For the text-containing cell, return its midpoint in [X, Y] coordinate format. 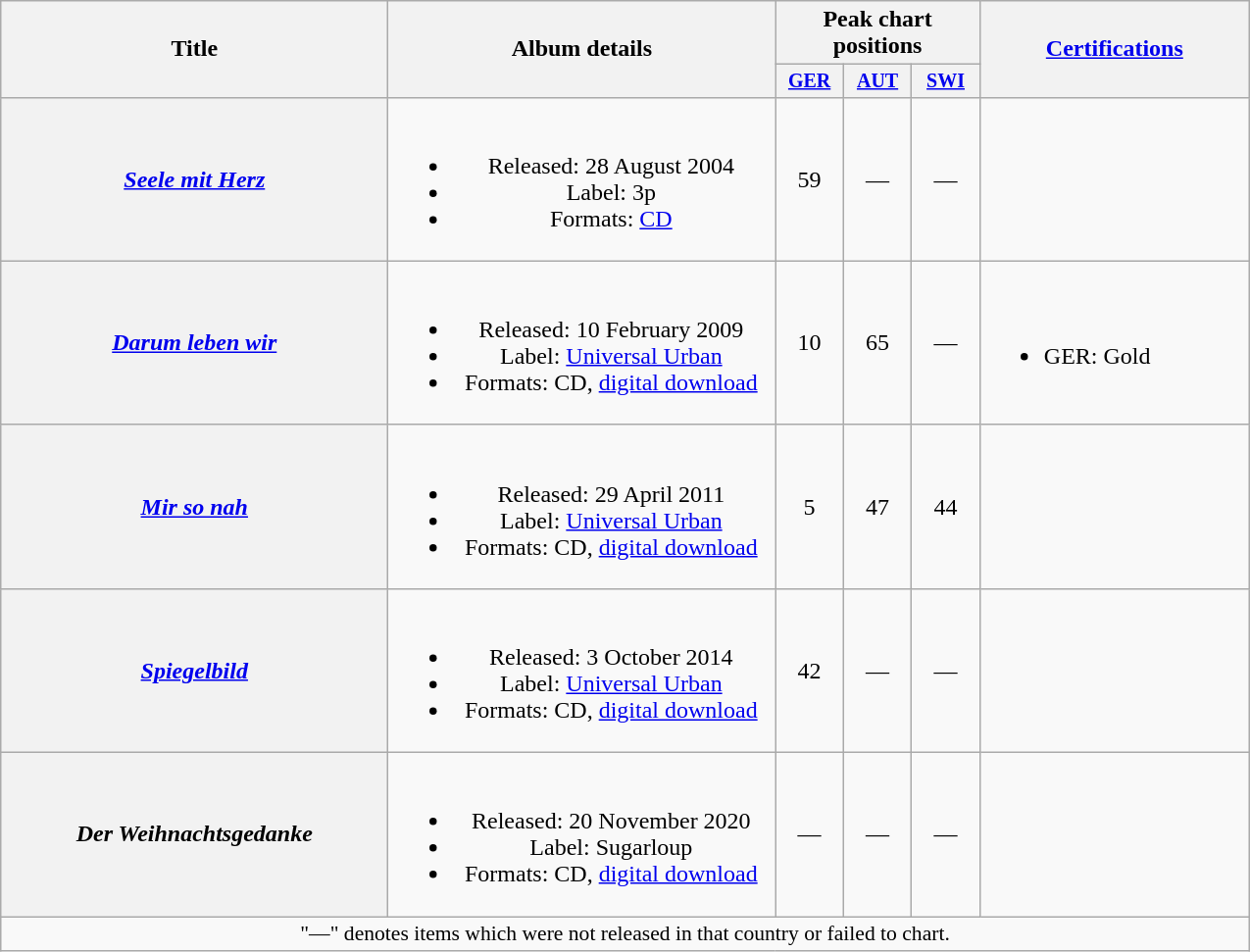
"—" denotes items which were not released in that country or failed to chart. [625, 934]
10 [810, 343]
47 [876, 506]
SWI [945, 80]
Der Weihnachtsgedanke [194, 835]
Spiegelbild [194, 671]
Released: 10 February 2009Label: Universal UrbanFormats: CD, digital download [582, 343]
Mir so nah [194, 506]
Certifications [1114, 49]
Released: 29 April 2011Label: Universal UrbanFormats: CD, digital download [582, 506]
Title [194, 49]
Released: 28 August 2004Label: 3pFormats: CD [582, 178]
5 [810, 506]
Peak chart positions [877, 33]
GER: Gold [1114, 343]
44 [945, 506]
Released: 3 October 2014Label: Universal UrbanFormats: CD, digital download [582, 671]
AUT [876, 80]
Released: 20 November 2020Label: SugarloupFormats: CD, digital download [582, 835]
65 [876, 343]
59 [810, 178]
Seele mit Herz [194, 178]
Album details [582, 49]
Darum leben wir [194, 343]
42 [810, 671]
GER [810, 80]
